Output the (x, y) coordinate of the center of the cell containing the given text.  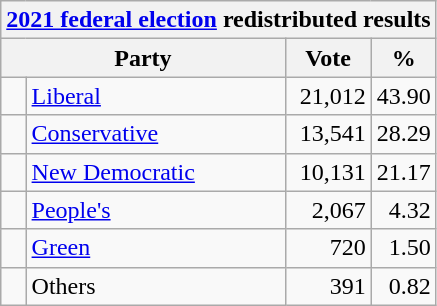
21.17 (404, 172)
2021 federal election redistributed results (218, 20)
Party (143, 58)
10,131 (328, 172)
2,067 (328, 210)
28.29 (404, 134)
1.50 (404, 248)
Liberal (156, 96)
People's (156, 210)
4.32 (404, 210)
Green (156, 248)
21,012 (328, 96)
Conservative (156, 134)
% (404, 58)
Vote (328, 58)
0.82 (404, 286)
Others (156, 286)
13,541 (328, 134)
43.90 (404, 96)
720 (328, 248)
New Democratic (156, 172)
391 (328, 286)
